Detect which cell encompasses the target text, then output its [x, y] center coordinate. 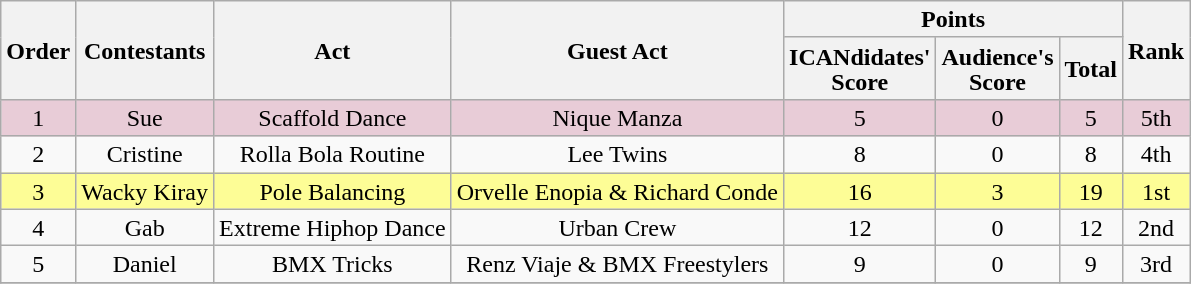
Points [954, 20]
2nd [1156, 228]
Rank [1156, 50]
Contestants [145, 50]
Guest Act [617, 50]
Rolla Bola Routine [333, 154]
2 [38, 154]
Cristine [145, 154]
Renz Viaje & BMX Freestylers [617, 264]
Act [333, 50]
4 [38, 228]
Sue [145, 118]
Pole Balancing [333, 190]
ICANdidates'Score [860, 68]
1 [38, 118]
Audience'sScore [998, 68]
16 [860, 190]
Extreme Hiphop Dance [333, 228]
Order [38, 50]
4th [1156, 154]
1st [1156, 190]
3rd [1156, 264]
Wacky Kiray [145, 190]
Urban Crew [617, 228]
Lee Twins [617, 154]
Scaffold Dance [333, 118]
19 [1091, 190]
Daniel [145, 264]
BMX Tricks [333, 264]
Nique Manza [617, 118]
Total [1091, 68]
Orvelle Enopia & Richard Conde [617, 190]
5th [1156, 118]
Gab [145, 228]
